Return the (X, Y) coordinate for the center point of the cell that contains the specified text.  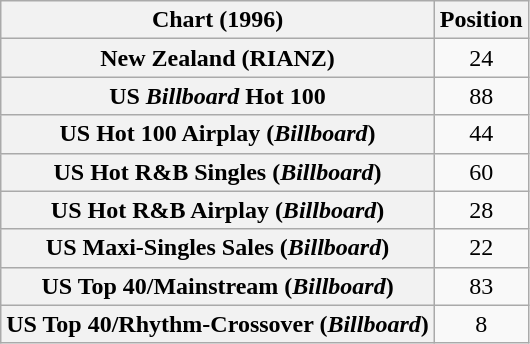
22 (481, 248)
US Top 40/Mainstream (Billboard) (218, 286)
28 (481, 210)
US Maxi-Singles Sales (Billboard) (218, 248)
US Hot 100 Airplay (Billboard) (218, 134)
US Hot R&B Singles (Billboard) (218, 172)
US Billboard Hot 100 (218, 96)
83 (481, 286)
New Zealand (RIANZ) (218, 58)
Chart (1996) (218, 20)
44 (481, 134)
24 (481, 58)
8 (481, 324)
US Top 40/Rhythm-Crossover (Billboard) (218, 324)
Position (481, 20)
88 (481, 96)
60 (481, 172)
US Hot R&B Airplay (Billboard) (218, 210)
